Output the [X, Y] coordinate of the center of the cell containing the given text.  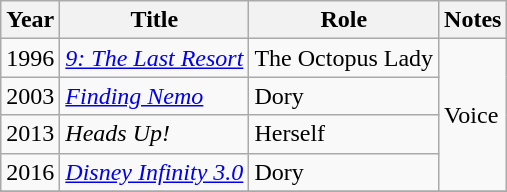
2003 [30, 96]
2016 [30, 172]
Notes [473, 20]
Year [30, 20]
Heads Up! [154, 134]
1996 [30, 58]
2013 [30, 134]
Herself [344, 134]
Finding Nemo [154, 96]
Role [344, 20]
The Octopus Lady [344, 58]
9: The Last Resort [154, 58]
Disney Infinity 3.0 [154, 172]
Voice [473, 115]
Title [154, 20]
